Pinpoint the cell where the given text exists, returning its [X, Y] midpoint coordinate. 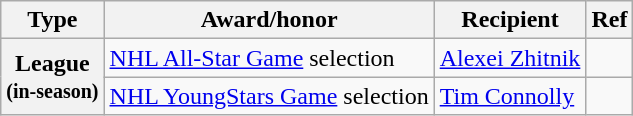
Tim Connolly [510, 96]
Recipient [510, 20]
Ref [610, 20]
Type [52, 20]
Award/honor [269, 20]
NHL All-Star Game selection [269, 58]
NHL YoungStars Game selection [269, 96]
Alexei Zhitnik [510, 58]
League(in-season) [52, 77]
